Return the [x, y] coordinate for the center point of the cell that contains the specified text.  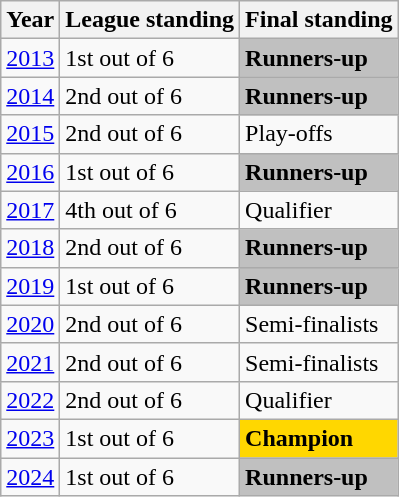
2020 [30, 324]
4th out of 6 [150, 210]
2013 [30, 58]
Champion [319, 438]
League standing [150, 20]
2021 [30, 362]
2014 [30, 96]
Final standing [319, 20]
2023 [30, 438]
2017 [30, 210]
2019 [30, 286]
2018 [30, 248]
2015 [30, 134]
2016 [30, 172]
2022 [30, 400]
Play-offs [319, 134]
Year [30, 20]
2024 [30, 477]
